For the text-containing cell, return its midpoint in [X, Y] coordinate format. 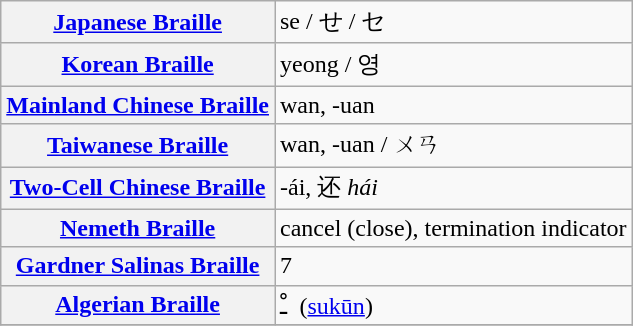
Algerian Braille [138, 305]
Japanese Braille [138, 22]
Nemeth Braille [138, 228]
Gardner Salinas Braille [138, 266]
Taiwanese Braille [138, 146]
wan, -uan [453, 105]
ـْ ‎ (sukūn) [453, 305]
-ái, 还 hái [453, 188]
wan, -uan / ㄨㄢ [453, 146]
se / せ / セ [453, 22]
Two-Cell Chinese Braille [138, 188]
Mainland Chinese Braille [138, 105]
7 [453, 266]
cancel (close), termination indicator [453, 228]
yeong / 영 [453, 64]
Korean Braille [138, 64]
